Provide the (X, Y) coordinate of the cell's center where the given text is located.  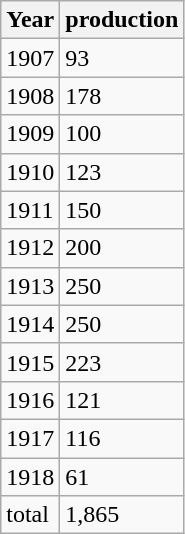
1917 (30, 438)
1911 (30, 210)
production (122, 20)
1916 (30, 400)
1918 (30, 477)
1914 (30, 324)
100 (122, 134)
1908 (30, 96)
121 (122, 400)
1913 (30, 286)
1910 (30, 172)
116 (122, 438)
123 (122, 172)
1909 (30, 134)
150 (122, 210)
1915 (30, 362)
1,865 (122, 515)
Year (30, 20)
1907 (30, 58)
1912 (30, 248)
200 (122, 248)
61 (122, 477)
total (30, 515)
178 (122, 96)
223 (122, 362)
93 (122, 58)
